Capture the cell that displays the provided text and extract its [x, y] central coordinate. 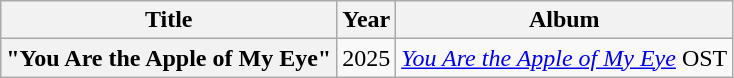
Album [564, 20]
"You Are the Apple of My Eye" [169, 58]
Year [366, 20]
You Are the Apple of My Eye OST [564, 58]
Title [169, 20]
2025 [366, 58]
